Scan for the cell matching the given text and deliver its (X, Y) coordinate at center. 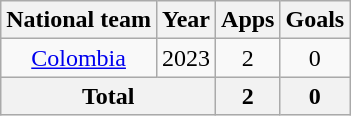
Apps (248, 20)
Year (186, 20)
National team (79, 20)
Total (108, 96)
Colombia (79, 58)
2023 (186, 58)
Goals (315, 20)
